Return [x, y] of the center of cell containing provided text 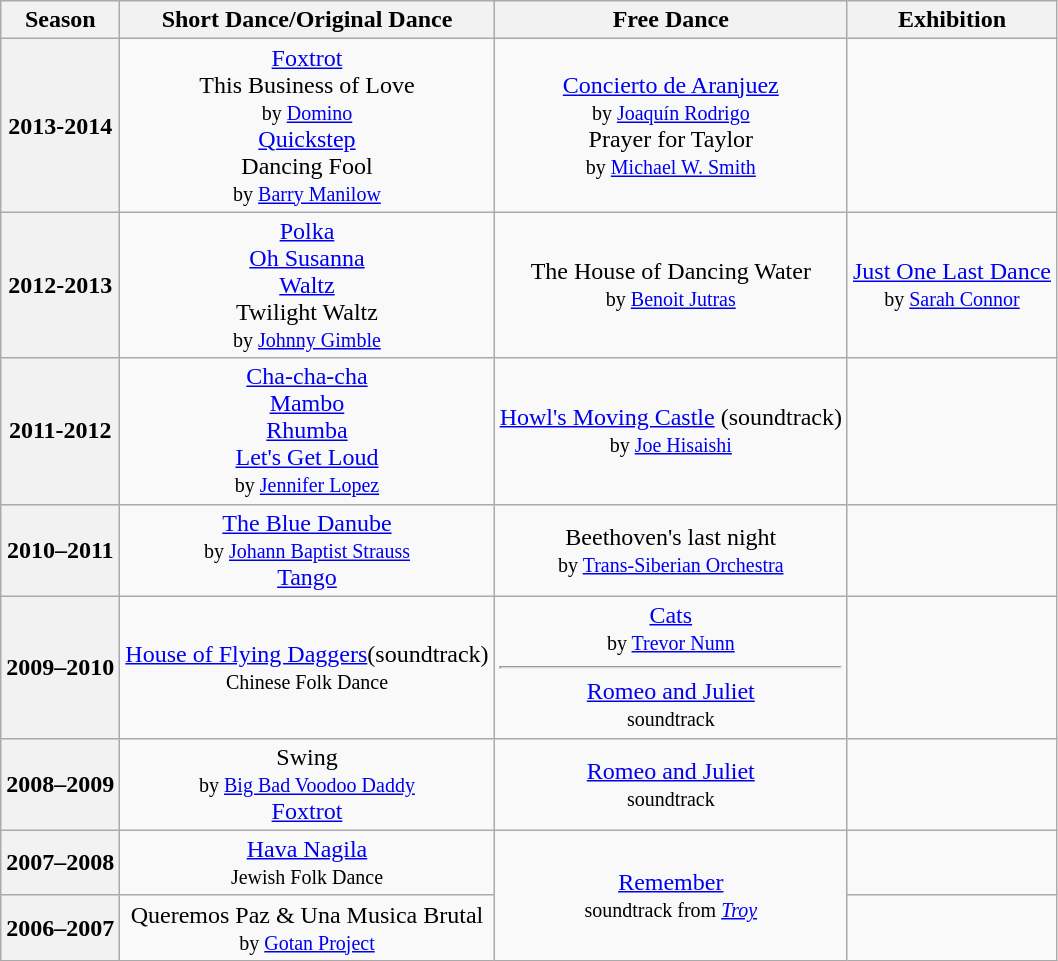
Remember soundtrack from Troy [670, 895]
Cats by Trevor Nunn Romeo and Juliet soundtrack [670, 667]
Hava Nagila Jewish Folk Dance [307, 862]
Exhibition [952, 20]
Short Dance/Original Dance [307, 20]
Cha-cha-cha Mambo Rhumba Let's Get Loud by Jennifer Lopez [307, 431]
Beethoven's last night by Trans-Siberian Orchestra [670, 550]
2006–2007 [60, 928]
House of Flying Daggers(soundtrack) Chinese Folk Dance [307, 667]
2010–2011 [60, 550]
Season [60, 20]
2009–2010 [60, 667]
2012-2013 [60, 285]
2013-2014 [60, 126]
Howl's Moving Castle (soundtrack) by Joe Hisaishi [670, 431]
Queremos Paz & Una Musica Brutal by Gotan Project [307, 928]
Foxtrot This Business of Love by Domino Quickstep Dancing Fool by Barry Manilow [307, 126]
Swing by Big Bad Voodoo Daddy Foxtrot [307, 784]
Concierto de Aranjuez by Joaquín Rodrigo Prayer for Taylor by Michael W. Smith [670, 126]
2007–2008 [60, 862]
Just One Last Dance by Sarah Connor [952, 285]
Polka Oh Susanna Waltz Twilight Waltz by Johnny Gimble [307, 285]
2011-2012 [60, 431]
2008–2009 [60, 784]
Free Dance [670, 20]
Romeo and Juliet soundtrack [670, 784]
The House of Dancing Water by Benoit Jutras [670, 285]
The Blue Danube by Johann Baptist Strauss Tango [307, 550]
